Capture the cell that displays the provided text and extract its (x, y) central coordinate. 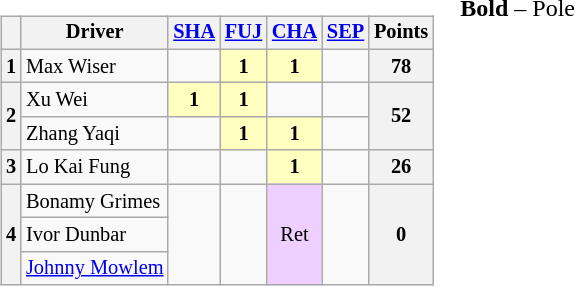
Max Wiser (94, 66)
Driver (94, 33)
52 (401, 116)
3 (11, 167)
2 (11, 116)
0 (401, 234)
Zhang Yaqi (94, 134)
Lo Kai Fung (94, 167)
CHA (294, 33)
26 (401, 167)
Ivor Dunbar (94, 235)
SHA (194, 33)
FUJ (244, 33)
4 (11, 234)
Points (401, 33)
SEP (346, 33)
Johnny Mowlem (94, 268)
Ret (294, 234)
Xu Wei (94, 100)
Bonamy Grimes (94, 201)
78 (401, 66)
